Search for the cell housing the specified text and yield its [X, Y] center coordinate. 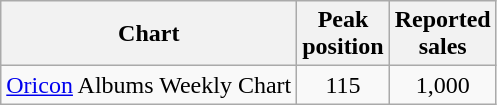
Oricon Albums Weekly Chart [149, 85]
Chart [149, 34]
Peakposition [343, 34]
Reportedsales [442, 34]
1,000 [442, 85]
115 [343, 85]
